For the text-containing cell, return its midpoint in (x, y) coordinate format. 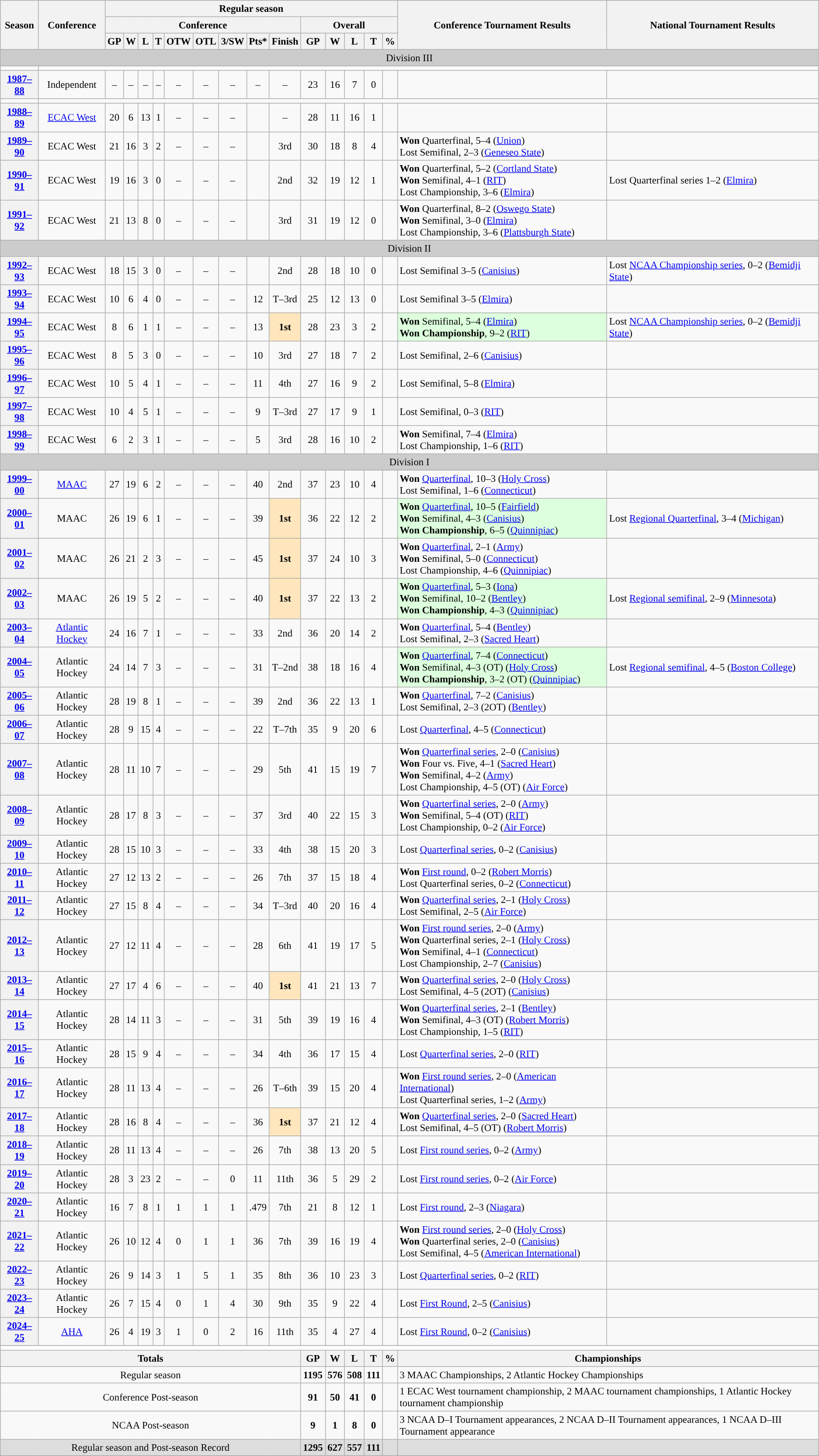
2006–07 (20, 730)
Lost First Round, 0–2 (Canisius) (502, 1331)
2009–10 (20, 849)
2015–16 (20, 1054)
Won Semifinal, 7–4 (Elmira)Lost Championship, 1–6 (RIT) (502, 440)
2008–09 (20, 815)
Won Quarterfinal series, 2–0 (Army)Won Semifinal, 5–4 (OT) (RIT)Lost Championship, 0–2 (Air Force) (502, 815)
Lost First round series, 0–2 (Air Force) (502, 1179)
Division II (409, 248)
1996–97 (20, 384)
1998–99 (20, 440)
2007–08 (20, 770)
Lost First round, 2–3 (Niagara) (502, 1207)
Lost Quarterfinal series, 2–0 (RIT) (502, 1054)
Won Quarterfinal, 2–1 (Army)Won Semifinal, 5–0 (Connecticut)Lost Championship, 4–6 (Quinnipiac) (502, 559)
Won Quarterfinal, 5–4 (Bentley)Lost Semifinal, 2–3 (Sacred Heart) (502, 633)
91 (313, 1397)
3 NCAA D–I Tournament appearances, 2 NCAA D–II Tournament appearances, 1 NCAA D–III Tournament appearance (607, 1426)
Lost Semifinal, 2–6 (Canisius) (502, 356)
2020–21 (20, 1207)
Won Quarterfinal, 10–3 (Holy Cross)Lost Semifinal, 1–6 (Connecticut) (502, 485)
Conference Post-season (150, 1397)
Lost Quarterfinal series 1–2 (Elmira) (713, 180)
Totals (150, 1359)
Lost Regional semifinal, 2–9 (Minnesota) (713, 599)
Division I (409, 462)
Season (20, 25)
Lost Semifinal 3–5 (Elmira) (502, 299)
Won Quarterfinal series, 2–0 (Holy Cross)Lost Semifinal, 4–5 (2OT) (Canisius) (502, 986)
1997–98 (20, 412)
2001–02 (20, 559)
Pts* (258, 42)
Regular season and Post-season Record (150, 1448)
Won First round, 0–2 (Robert Morris)Lost Quarterfinal series, 0–2 (Connecticut) (502, 877)
576 (335, 1375)
Lost Regional Quarterfinal, 3–4 (Michigan) (713, 519)
2024–25 (20, 1331)
Won Quarterfinal, 8–2 (Oswego State)Won Semifinal, 3–0 (Elmira)Lost Championship, 3–6 (Plattsburgh State) (502, 220)
2013–14 (20, 986)
2012–13 (20, 946)
2000–01 (20, 519)
1988–89 (20, 118)
Won Quarterfinal series, 2–1 (Holy Cross)Lost Semifinal, 2–5 (Air Force) (502, 906)
2023–24 (20, 1304)
2002–03 (20, 599)
Won Quarterfinal, 5–3 (Iona)Won Semifinal, 10–2 (Bentley)Won Championship, 4–3 (Quinnipiac) (502, 599)
6th (285, 946)
1995–96 (20, 356)
Lost Semifinal, 5–8 (Elmira) (502, 384)
Finish (285, 42)
Won First round series, 2–0 (American International)Lost Quarterfinal series, 1–2 (Army) (502, 1088)
Won Semifinal, 5–4 (Elmira)Won Championship, 9–2 (RIT) (502, 327)
627 (335, 1448)
2021–22 (20, 1241)
2005–06 (20, 701)
1991–92 (20, 220)
3 MAAC Championships, 2 Atlantic Hockey Championships (607, 1375)
1994–95 (20, 327)
Lost Quarterfinal, 4–5 (Connecticut) (502, 730)
Won Quarterfinal, 7–2 (Canisius)Lost Semifinal, 2–3 (2OT) (Bentley) (502, 701)
Won Quarterfinal, 5–4 (Union)Lost Semifinal, 2–3 (Geneseo State) (502, 146)
T–7th (285, 730)
2022–23 (20, 1275)
1999–00 (20, 485)
1195 (313, 1375)
2016–17 (20, 1088)
Lost Quarterfinal series, 0–2 (Canisius) (502, 849)
AHA (72, 1331)
2014–15 (20, 1020)
Won Quarterfinal series, 2–0 (Sacred Heart)Lost Semifinal, 4–5 (OT) (Robert Morris) (502, 1122)
2011–12 (20, 906)
1295 (313, 1448)
2018–19 (20, 1151)
Won Quarterfinal, 7–4 (Connecticut)Won Semifinal, 4–3 (OT) (Holy Cross)Won Championship, 3–2 (OT) (Quinnipiac) (502, 667)
32 (313, 180)
Won Quarterfinal series, 2–0 (Canisius)Won Four vs. Five, 4–1 (Sacred Heart)Won Semifinal, 4–2 (Army)Lost Championship, 4–5 (OT) (Air Force) (502, 770)
OTL (206, 42)
Overall (349, 25)
Lost Semifinal 3–5 (Canisius) (502, 271)
557 (355, 1448)
Lost First Round, 2–5 (Canisius) (502, 1304)
Lost Quarterfinal series, 0–2 (RIT) (502, 1275)
1992–93 (20, 271)
Championships (607, 1359)
Lost First round series, 0–2 (Army) (502, 1151)
NCAA Post-season (150, 1426)
Independent (72, 85)
8th (285, 1275)
1990–91 (20, 180)
2010–11 (20, 877)
Conference Tournament Results (502, 25)
1 ECAC West tournament championship, 2 MAAC tournament championships, 1 Atlantic Hockey tournament championship (607, 1397)
9th (285, 1304)
Won Quarterfinal series, 2–1 (Bentley)Won Semifinal, 4–3 (OT) (Robert Morris)Lost Championship, 1–5 (RIT) (502, 1020)
2004–05 (20, 667)
Won Quarterfinal, 10–5 (Fairfield)Won Semifinal, 4–3 (Canisius)Won Championship, 6–5 (Quinnipiac) (502, 519)
National Tournament Results (713, 25)
Won Quarterfinal, 5–2 (Cortland State)Won Semifinal, 4–1 (RIT)Lost Championship, 3–6 (Elmira) (502, 180)
Won First round series, 2–0 (Army)Won Quarterfinal series, 2–1 (Holy Cross)Won Semifinal, 4–1 (Connecticut)Lost Championship, 2–7 (Canisius) (502, 946)
50 (335, 1397)
Lost Semifinal, 0–3 (RIT) (502, 412)
2003–04 (20, 633)
Division III (409, 58)
1993–94 (20, 299)
1989–90 (20, 146)
.479 (258, 1207)
T–6th (285, 1088)
2017–18 (20, 1122)
2019–20 (20, 1179)
3/SW (233, 42)
Lost Regional semifinal, 4–5 (Boston College) (713, 667)
Won First round series, 2–0 (Holy Cross)Won Quarterfinal series, 2–0 (Canisius)Lost Semifinal, 4–5 (American International) (502, 1241)
T–2nd (285, 667)
45 (258, 559)
25 (313, 299)
1987–88 (20, 85)
508 (355, 1375)
OTW (178, 42)
